Extract the (x, y) coordinate from the center of the cell holding the provided text.  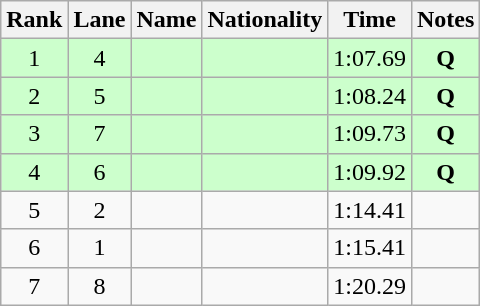
1:09.73 (370, 134)
Notes (445, 20)
Rank (34, 20)
1:08.24 (370, 96)
1:14.41 (370, 210)
Nationality (265, 20)
1:09.92 (370, 172)
8 (100, 286)
1:20.29 (370, 286)
Time (370, 20)
1:07.69 (370, 58)
1:15.41 (370, 248)
Lane (100, 20)
Name (166, 20)
3 (34, 134)
